For the text-containing cell, return its midpoint in [X, Y] coordinate format. 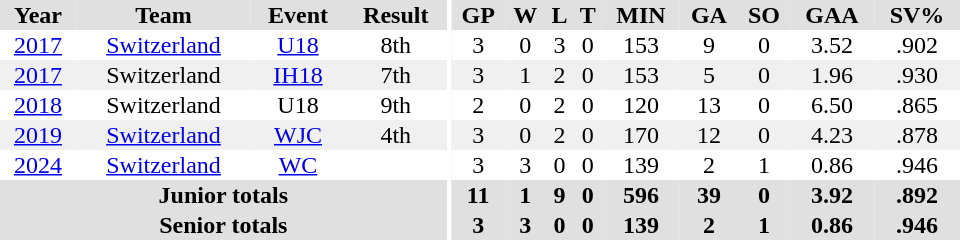
11 [478, 195]
GP [478, 15]
Senior totals [224, 225]
Event [298, 15]
.892 [917, 195]
Junior totals [224, 195]
.930 [917, 75]
170 [641, 135]
2024 [38, 165]
2018 [38, 105]
5 [709, 75]
2019 [38, 135]
L [559, 15]
9th [396, 105]
GAA [832, 15]
.902 [917, 45]
1.96 [832, 75]
4.23 [832, 135]
Year [38, 15]
WJC [298, 135]
T [588, 15]
Team [164, 15]
4th [396, 135]
8th [396, 45]
W [525, 15]
.878 [917, 135]
39 [709, 195]
3.92 [832, 195]
MIN [641, 15]
WC [298, 165]
SV% [917, 15]
596 [641, 195]
120 [641, 105]
Result [396, 15]
7th [396, 75]
3.52 [832, 45]
.865 [917, 105]
SO [764, 15]
6.50 [832, 105]
13 [709, 105]
GA [709, 15]
IH18 [298, 75]
12 [709, 135]
